Scan for the cell matching the given text and deliver its (X, Y) coordinate at center. 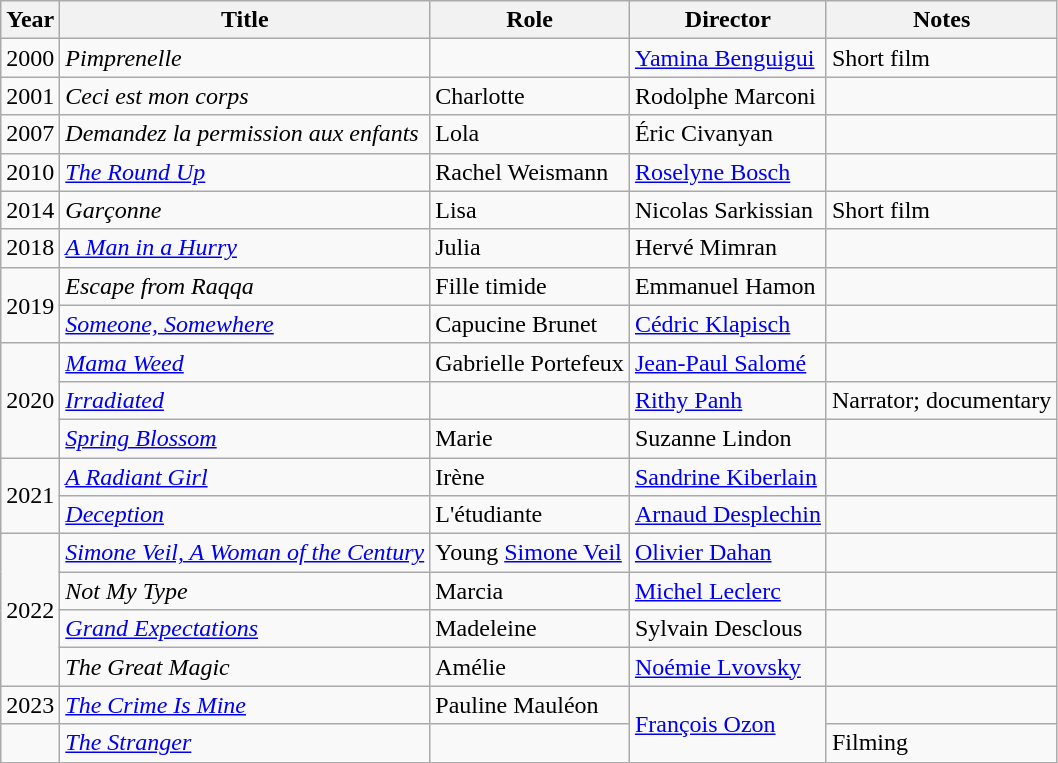
L'étudiante (530, 515)
Nicolas Sarkissian (728, 210)
Marcia (530, 591)
Hervé Mimran (728, 248)
2010 (30, 172)
2000 (30, 58)
Someone, Somewhere (245, 324)
2019 (30, 305)
Rithy Panh (728, 400)
2007 (30, 134)
Role (530, 20)
Mama Weed (245, 362)
Year (30, 20)
2001 (30, 96)
Olivier Dahan (728, 553)
Charlotte (530, 96)
A Man in a Hurry (245, 248)
Ceci est mon corps (245, 96)
Julia (530, 248)
Éric Civanyan (728, 134)
Title (245, 20)
Notes (941, 20)
Garçonne (245, 210)
Spring Blossom (245, 438)
Escape from Raqqa (245, 286)
2018 (30, 248)
Madeleine (530, 629)
Grand Expectations (245, 629)
Amélie (530, 667)
Arnaud Desplechin (728, 515)
Yamina Benguigui (728, 58)
Irradiated (245, 400)
Simone Veil, A Woman of the Century (245, 553)
Capucine Brunet (530, 324)
Rachel Weismann (530, 172)
Irène (530, 477)
Not My Type (245, 591)
Suzanne Lindon (728, 438)
Emmanuel Hamon (728, 286)
Lola (530, 134)
Filming (941, 743)
Pauline Mauléon (530, 705)
Fille timide (530, 286)
Young Simone Veil (530, 553)
2021 (30, 496)
Noémie Lvovsky (728, 667)
2020 (30, 400)
Sandrine Kiberlain (728, 477)
2022 (30, 610)
Pimprenelle (245, 58)
Lisa (530, 210)
The Stranger (245, 743)
Demandez la permission aux enfants (245, 134)
Michel Leclerc (728, 591)
Director (728, 20)
A Radiant Girl (245, 477)
Roselyne Bosch (728, 172)
Narrator; documentary (941, 400)
The Crime Is Mine (245, 705)
François Ozon (728, 724)
Gabrielle Portefeux (530, 362)
Deception (245, 515)
Sylvain Desclous (728, 629)
The Round Up (245, 172)
Rodolphe Marconi (728, 96)
2023 (30, 705)
Cédric Klapisch (728, 324)
Jean-Paul Salomé (728, 362)
Marie (530, 438)
2014 (30, 210)
The Great Magic (245, 667)
